Scan for the cell matching the given text and deliver its [x, y] coordinate at center. 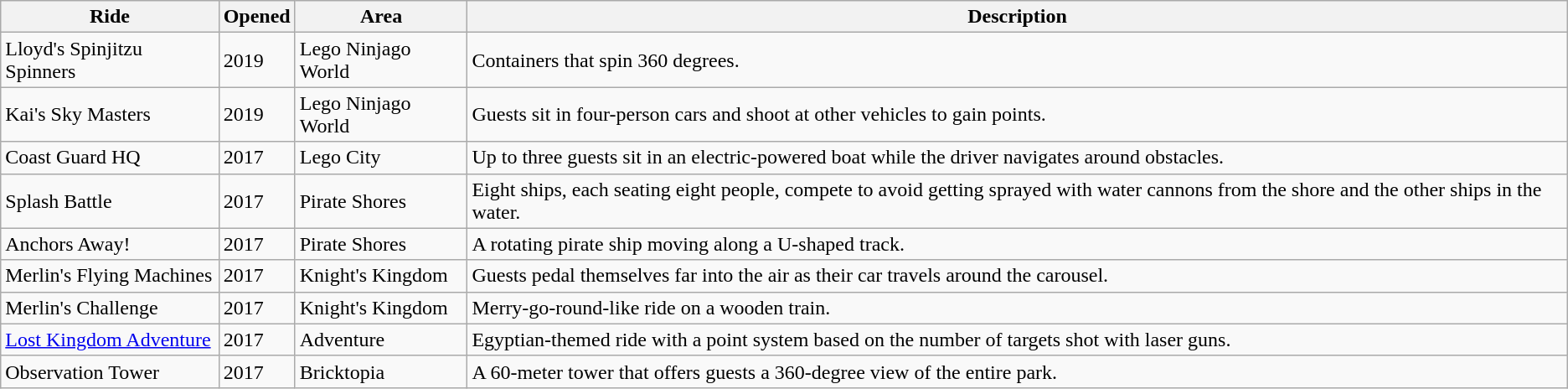
A rotating pirate ship moving along a U-shaped track. [1017, 244]
Splash Battle [110, 201]
Up to three guests sit in an electric-powered boat while the driver navigates around obstacles. [1017, 158]
Coast Guard HQ [110, 158]
Eight ships, each seating eight people, compete to avoid getting sprayed with water cannons from the shore and the other ships in the water. [1017, 201]
Lego City [381, 158]
Adventure [381, 340]
Lloyd's Spinjitzu Spinners [110, 60]
Containers that spin 360 degrees. [1017, 60]
Guests sit in four-person cars and shoot at other vehicles to gain points. [1017, 114]
Kai's Sky Masters [110, 114]
Bricktopia [381, 371]
Merlin's Challenge [110, 308]
Merry-go-round-like ride on a wooden train. [1017, 308]
Ride [110, 17]
Area [381, 17]
Opened [256, 17]
Observation Tower [110, 371]
Merlin's Flying Machines [110, 276]
Anchors Away! [110, 244]
Egyptian-themed ride with a point system based on the number of targets shot with laser guns. [1017, 340]
Lost Kingdom Adventure [110, 340]
Description [1017, 17]
Guests pedal themselves far into the air as their car travels around the carousel. [1017, 276]
A 60-meter tower that offers guests a 360-degree view of the entire park. [1017, 371]
